Search for the cell housing the specified text and yield its (x, y) center coordinate. 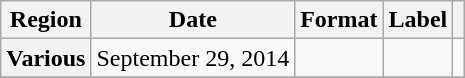
Various (46, 58)
Region (46, 20)
Format (339, 20)
Label (418, 20)
September 29, 2014 (193, 58)
Date (193, 20)
